Locate the cell with the specified text and output its [X, Y] center coordinate. 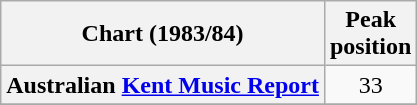
33 [370, 85]
Peakposition [370, 34]
Chart (1983/84) [163, 34]
Australian Kent Music Report [163, 85]
